Pinpoint the cell where the given text exists, returning its [x, y] midpoint coordinate. 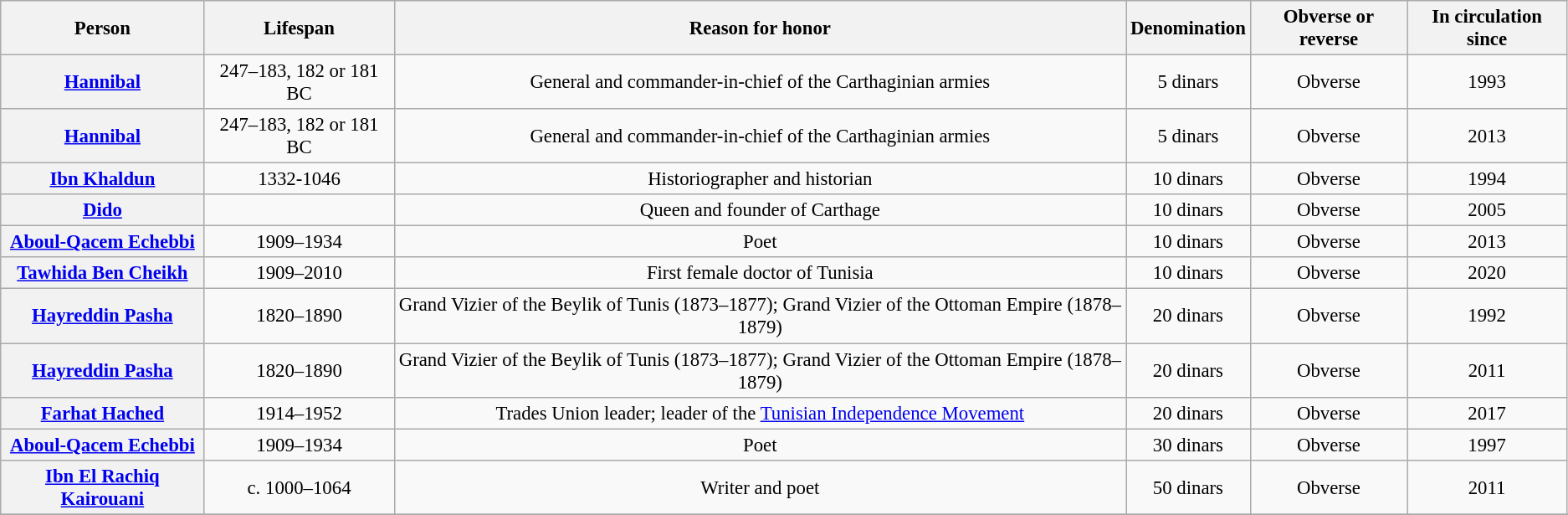
1909–2010 [300, 274]
Tawhida Ben Cheikh [102, 274]
1992 [1488, 317]
1997 [1488, 445]
30 dinars [1188, 445]
Farhat Hached [102, 413]
1332-1046 [300, 179]
1993 [1488, 82]
2017 [1488, 413]
Trades Union leader; leader of the Tunisian Independence Movement [760, 413]
Queen and founder of Carthage [760, 210]
1914–1952 [300, 413]
2020 [1488, 274]
2005 [1488, 210]
In circulation since [1488, 28]
Dido [102, 210]
1994 [1488, 179]
Lifespan [300, 28]
Reason for honor [760, 28]
Ibn El Rachiq Kairouani [102, 487]
c. 1000–1064 [300, 487]
First female doctor of Tunisia [760, 274]
Person [102, 28]
Denomination [1188, 28]
50 dinars [1188, 487]
Writer and poet [760, 487]
Ibn Khaldun [102, 179]
Obverse or reverse [1329, 28]
Historiographer and historian [760, 179]
